Identify which cell holds the provided text, then report its (X, Y) central coordinate. 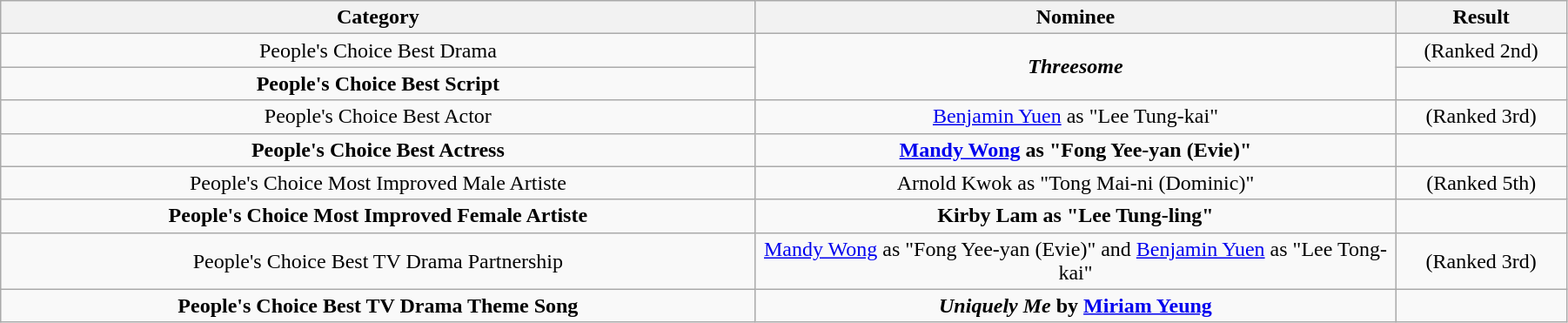
People's Choice Best Script (378, 84)
People's Choice Best Actress (378, 150)
Uniquely Me by Miriam Yeung (1075, 306)
People's Choice Most Improved Male Artiste (378, 183)
Arnold Kwok as "Tong Mai-ni (Dominic)" (1075, 183)
Benjamin Yuen as "Lee Tung-kai" (1075, 117)
Mandy Wong as "Fong Yee-yan (Evie)" (1075, 150)
People's Choice Best Actor (378, 117)
Kirby Lam as "Lee Tung-ling" (1075, 216)
Category (378, 17)
People's Choice Best TV Drama Theme Song (378, 306)
Nominee (1075, 17)
Result (1481, 17)
People's Choice Most Improved Female Artiste (378, 216)
Mandy Wong as "Fong Yee-yan (Evie)" and Benjamin Yuen as "Lee Tong-kai" (1075, 261)
(Ranked 5th) (1481, 183)
(Ranked 2nd) (1481, 50)
Threesome (1075, 67)
People's Choice Best Drama (378, 50)
People's Choice Best TV Drama Partnership (378, 261)
